Find where the given text appears and provide that cell's center as (x, y) coordinate. 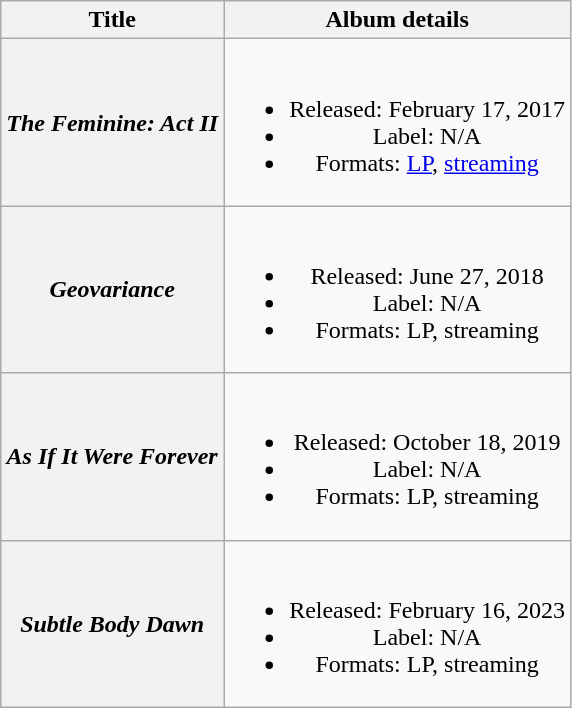
Released: February 17, 2017Label: N/AFormats: LP, streaming (398, 122)
Released: October 18, 2019Label: N/AFormats: LP, streaming (398, 456)
Title (112, 20)
Released: February 16, 2023Label: N/AFormats: LP, streaming (398, 624)
The Feminine: Act II (112, 122)
Subtle Body Dawn (112, 624)
Geovariance (112, 290)
Released: June 27, 2018Label: N/AFormats: LP, streaming (398, 290)
Album details (398, 20)
As If It Were Forever (112, 456)
